Find where the given text appears and provide that cell's center as (X, Y) coordinate. 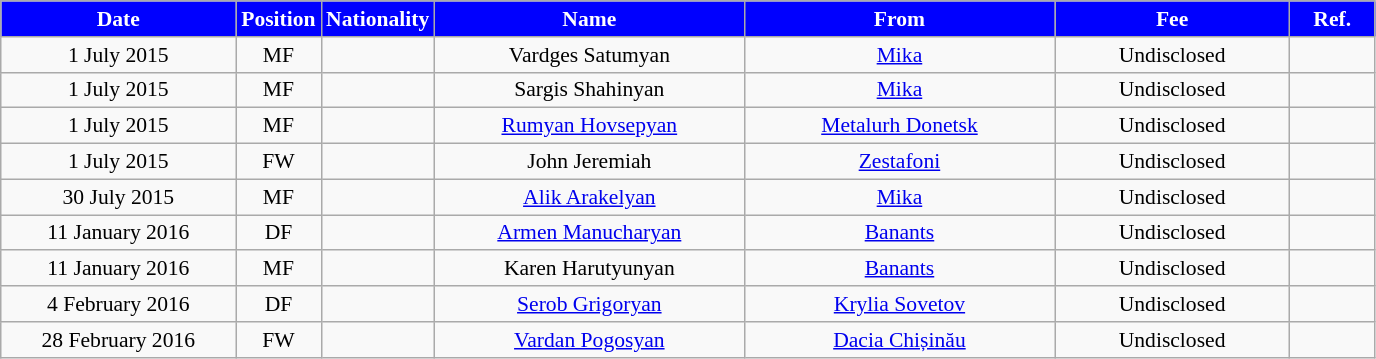
Date (118, 19)
Ref. (1332, 19)
John Jeremiah (589, 162)
Dacia Chișinău (899, 340)
Zestafoni (899, 162)
Karen Harutyunyan (589, 269)
Metalurh Donetsk (899, 126)
30 July 2015 (118, 197)
Nationality (378, 19)
Krylia Sovetov (899, 304)
Serob Grigoryan (589, 304)
4 February 2016 (118, 304)
Sargis Shahinyan (589, 90)
Rumyan Hovsepyan (589, 126)
From (899, 19)
Armen Manucharyan (589, 233)
Vardges Satumyan (589, 55)
28 February 2016 (118, 340)
Vardan Pogosyan (589, 340)
Fee (1172, 19)
Name (589, 19)
Position (278, 19)
Alik Arakelyan (589, 197)
